Pinpoint the cell where the given text exists, returning its [X, Y] midpoint coordinate. 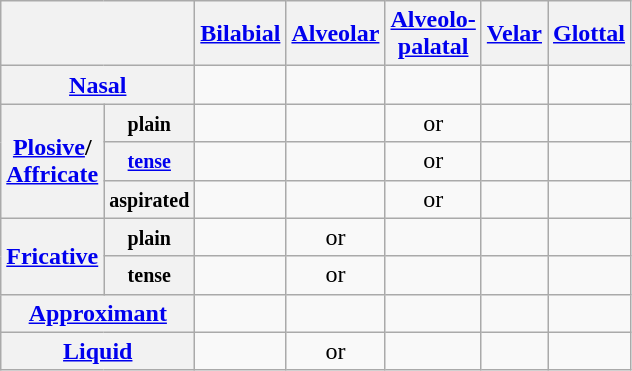
Alveolar [336, 34]
aspirated [150, 199]
Liquid [98, 351]
Fricative [52, 256]
Glottal [590, 34]
Plosive/Affricate [52, 161]
Approximant [98, 313]
Alveolo-palatal [433, 34]
Velar [514, 34]
Bilabial [240, 34]
Nasal [98, 85]
